Capture the cell that displays the provided text and extract its [X, Y] central coordinate. 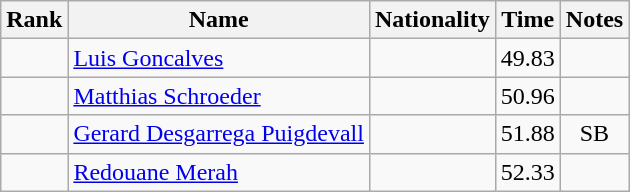
Luis Goncalves [219, 58]
51.88 [528, 134]
Gerard Desgarrega Puigdevall [219, 134]
SB [594, 134]
Time [528, 20]
Matthias Schroeder [219, 96]
Rank [34, 20]
Notes [594, 20]
49.83 [528, 58]
Nationality [432, 20]
50.96 [528, 96]
52.33 [528, 172]
Name [219, 20]
Redouane Merah [219, 172]
